From the cell containing the given text, extract its center point as (X, Y) coordinate. 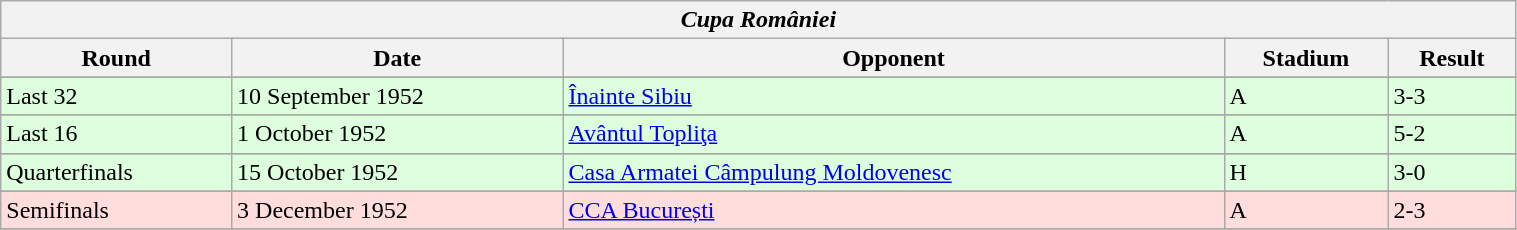
10 September 1952 (398, 96)
Avântul Topliţa (894, 134)
Opponent (894, 58)
3 December 1952 (398, 210)
3-3 (1452, 96)
Casa Armatei Câmpulung Moldovenesc (894, 172)
Last 32 (116, 96)
Round (116, 58)
CCA București (894, 210)
3-0 (1452, 172)
Date (398, 58)
Result (1452, 58)
15 October 1952 (398, 172)
Semifinals (116, 210)
Cupa României (758, 20)
1 October 1952 (398, 134)
Stadium (1306, 58)
Last 16 (116, 134)
H (1306, 172)
5-2 (1452, 134)
Quarterfinals (116, 172)
Înainte Sibiu (894, 96)
2-3 (1452, 210)
